Pinpoint the cell where the given text exists, returning its (x, y) midpoint coordinate. 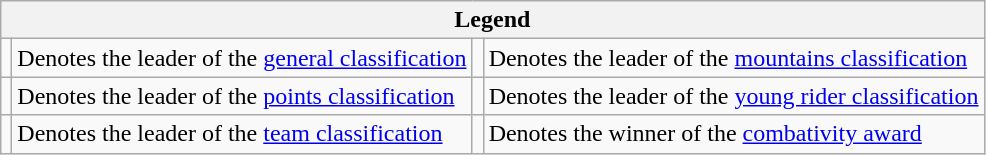
Legend (492, 20)
Denotes the winner of the combativity award (734, 134)
Denotes the leader of the team classification (242, 134)
Denotes the leader of the general classification (242, 58)
Denotes the leader of the points classification (242, 96)
Denotes the leader of the young rider classification (734, 96)
Denotes the leader of the mountains classification (734, 58)
